Detect which cell encompasses the target text, then output its (X, Y) center coordinate. 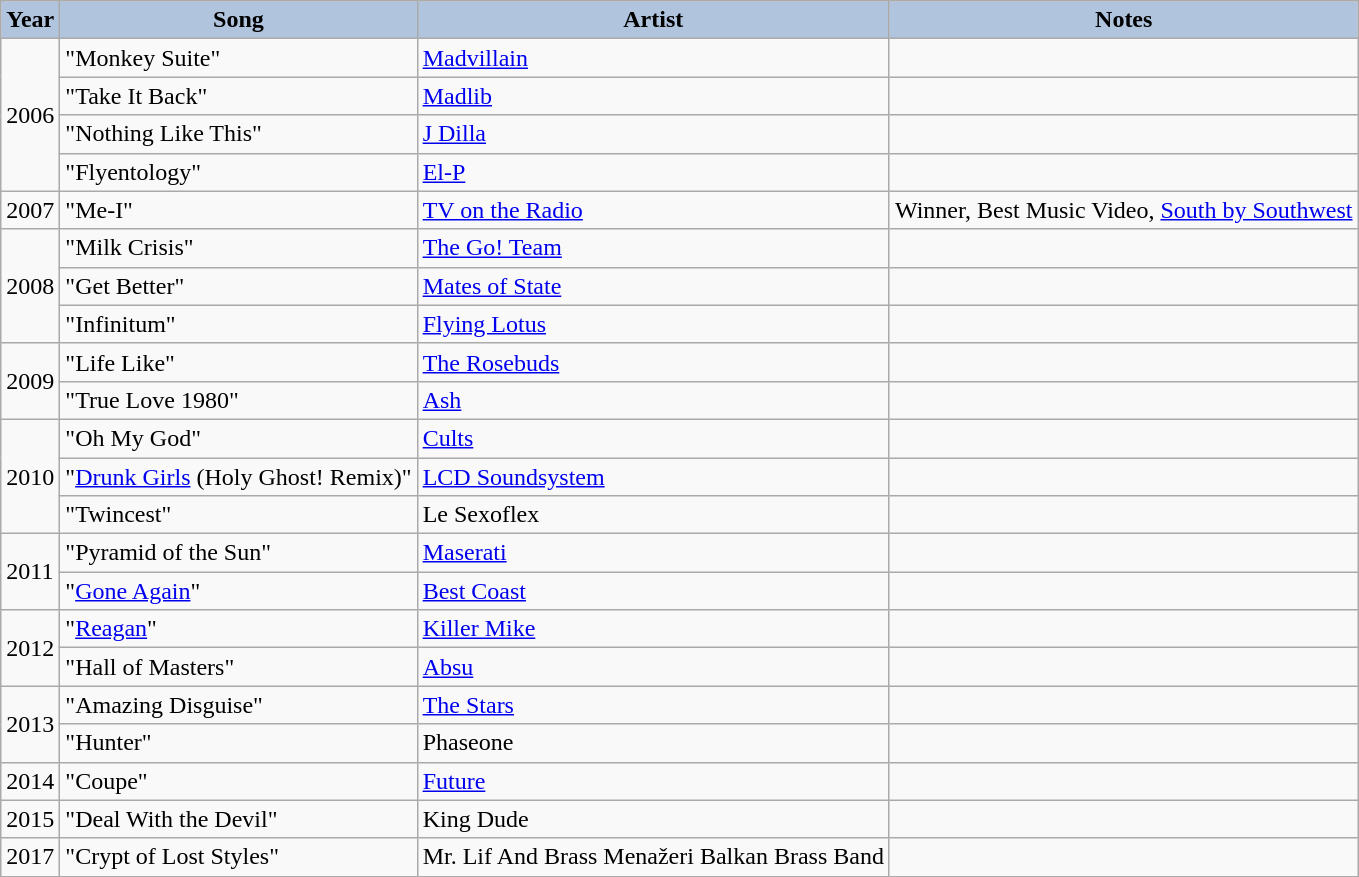
2014 (30, 781)
"True Love 1980" (238, 400)
Artist (653, 20)
Madvillain (653, 58)
"Drunk Girls (Holy Ghost! Remix)" (238, 477)
"Life Like" (238, 362)
Mates of State (653, 286)
"Pyramid of the Sun" (238, 553)
"Nothing Like This" (238, 134)
Flying Lotus (653, 324)
Maserati (653, 553)
Cults (653, 438)
"Oh My God" (238, 438)
2007 (30, 210)
"Crypt of Lost Styles" (238, 857)
2009 (30, 381)
"Flyentology" (238, 172)
Absu (653, 667)
"Reagan" (238, 629)
2015 (30, 819)
Madlib (653, 96)
2008 (30, 286)
TV on the Radio (653, 210)
Le Sexoflex (653, 515)
Winner, Best Music Video, South by Southwest (1124, 210)
"Me-I" (238, 210)
"Amazing Disguise" (238, 705)
J Dilla (653, 134)
"Monkey Suite" (238, 58)
Notes (1124, 20)
"Hall of Masters" (238, 667)
Killer Mike (653, 629)
Best Coast (653, 591)
Song (238, 20)
Future (653, 781)
"Hunter" (238, 743)
Phaseone (653, 743)
"Gone Again" (238, 591)
2012 (30, 648)
"Infinitum" (238, 324)
Mr. Lif And Brass Menažeri Balkan Brass Band (653, 857)
El-P (653, 172)
2013 (30, 724)
"Get Better" (238, 286)
2006 (30, 115)
2017 (30, 857)
Year (30, 20)
Ash (653, 400)
"Deal With the Devil" (238, 819)
2010 (30, 476)
"Take It Back" (238, 96)
The Stars (653, 705)
The Go! Team (653, 248)
"Milk Crisis" (238, 248)
"Coupe" (238, 781)
2011 (30, 572)
The Rosebuds (653, 362)
LCD Soundsystem (653, 477)
King Dude (653, 819)
"Twincest" (238, 515)
